Locate the cell with the specified text and output its (X, Y) center coordinate. 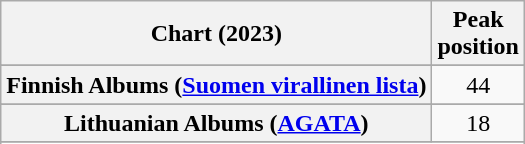
Chart (2023) (216, 34)
44 (478, 85)
18 (478, 123)
Lithuanian Albums (AGATA) (216, 123)
Peakposition (478, 34)
Finnish Albums (Suomen virallinen lista) (216, 85)
